Identify which cell holds the provided text, then report its (x, y) central coordinate. 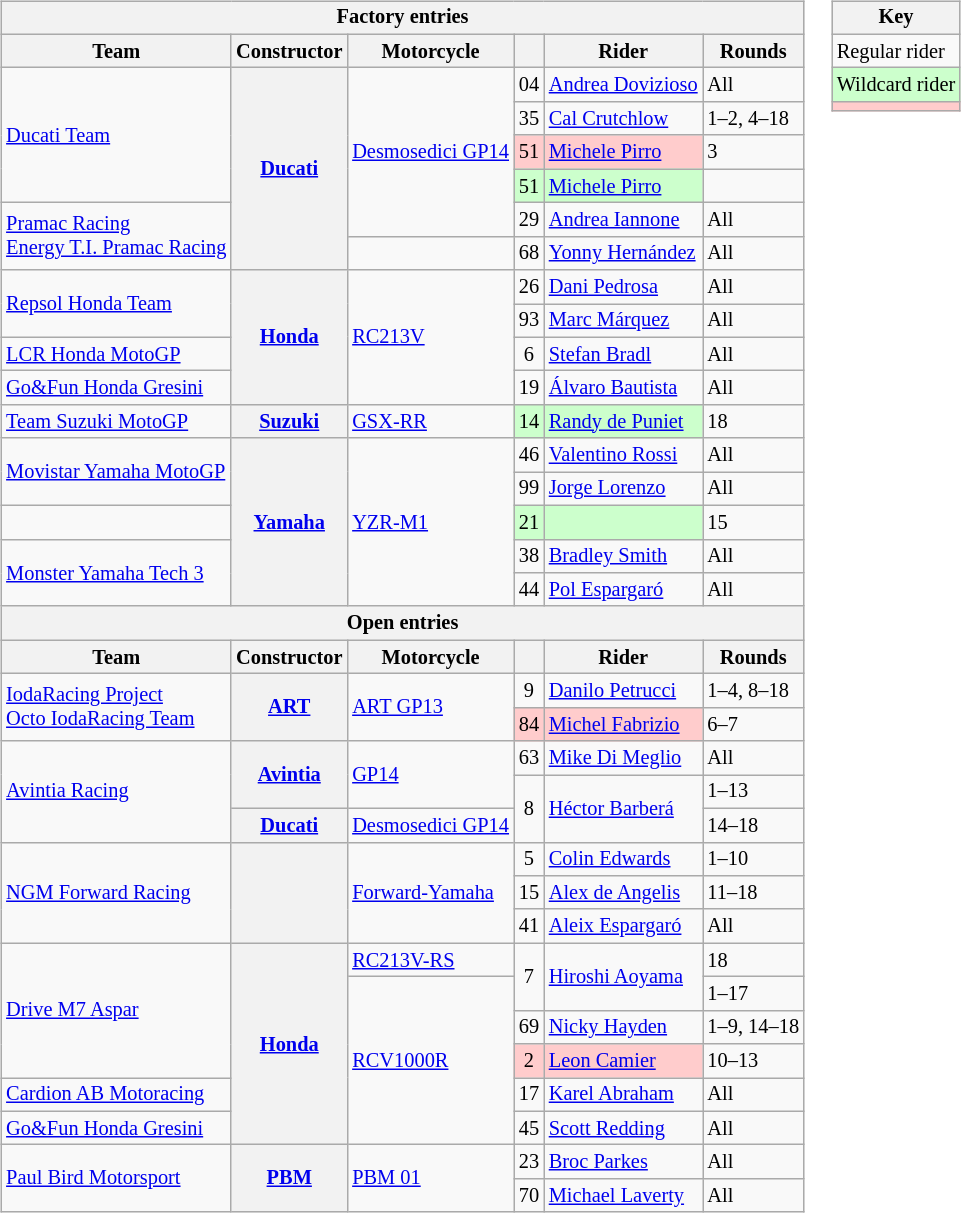
Leon Camier (624, 1061)
Pramac Racing Energy T.I. Pramac Racing (116, 236)
Repsol Honda Team (116, 304)
Drive M7 Aspar (116, 1010)
Paul Bird Motorsport (116, 1178)
17 (529, 1095)
26 (529, 287)
29 (529, 220)
Valentino Rossi (624, 455)
PBM 01 (430, 1178)
Scott Redding (624, 1128)
Andrea Dovizioso (624, 85)
5 (529, 859)
99 (529, 489)
RCV1000R (430, 1061)
ART GP13 (430, 708)
41 (529, 926)
ART (289, 708)
Álvaro Bautista (624, 388)
Karel Abraham (624, 1095)
Cal Crutchlow (624, 119)
45 (529, 1128)
Monster Yamaha Tech 3 (116, 572)
3 (752, 152)
93 (529, 321)
Yonny Hernández (624, 253)
Mike Di Meglio (624, 758)
LCR Honda MotoGP (116, 354)
63 (529, 758)
Alex de Angelis (624, 893)
YZR-M1 (430, 522)
Andrea Iannone (624, 220)
68 (529, 253)
70 (529, 1196)
Cardion AB Motoracing (116, 1095)
PBM (289, 1178)
Michel Fabrizio (624, 724)
10–13 (752, 1061)
6–7 (752, 724)
Michael Laverty (624, 1196)
9 (529, 691)
69 (529, 1027)
RC213V (430, 338)
NGM Forward Racing (116, 892)
1–17 (752, 994)
Yamaha (289, 522)
Open entries (402, 623)
44 (529, 590)
GSX-RR (430, 422)
Factory entries (402, 18)
14 (529, 422)
8 (529, 808)
Broc Parkes (624, 1162)
04 (529, 85)
GP14 (430, 774)
Bradley Smith (624, 556)
Colin Edwards (624, 859)
Ducati Team (116, 136)
1–4, 8–18 (752, 691)
Wildcard rider (896, 85)
Aleix Espargaró (624, 926)
Regular rider (896, 51)
2 (529, 1061)
Hiroshi Aoyama (624, 976)
Pol Espargaró (624, 590)
RC213V-RS (430, 960)
Forward-Yamaha (430, 892)
Héctor Barberá (624, 808)
23 (529, 1162)
1–10 (752, 859)
Dani Pedrosa (624, 287)
1–13 (752, 792)
Randy de Puniet (624, 422)
Avintia (289, 774)
84 (529, 724)
Stefan Bradl (624, 354)
1–2, 4–18 (752, 119)
Movistar Yamaha MotoGP (116, 472)
38 (529, 556)
Team Suzuki MotoGP (116, 422)
1–9, 14–18 (752, 1027)
Nicky Hayden (624, 1027)
14–18 (752, 825)
Suzuki (289, 422)
Jorge Lorenzo (624, 489)
Marc Márquez (624, 321)
Key (896, 18)
46 (529, 455)
Danilo Petrucci (624, 691)
19 (529, 388)
6 (529, 354)
7 (529, 976)
IodaRacing Project Octo IodaRacing Team (116, 708)
Avintia Racing (116, 792)
21 (529, 522)
35 (529, 119)
11–18 (752, 893)
